Return [x, y] of the center of cell containing provided text 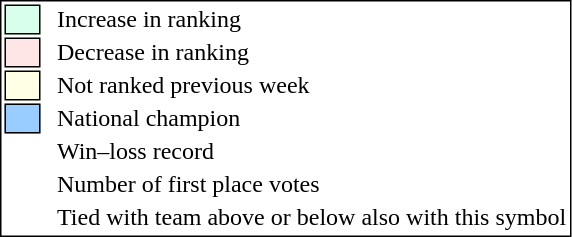
Number of first place votes [312, 185]
Decrease in ranking [312, 53]
Not ranked previous week [312, 85]
National champion [312, 119]
Tied with team above or below also with this symbol [312, 217]
Win–loss record [312, 151]
Increase in ranking [312, 19]
